Find where the given text appears and provide that cell's center as (x, y) coordinate. 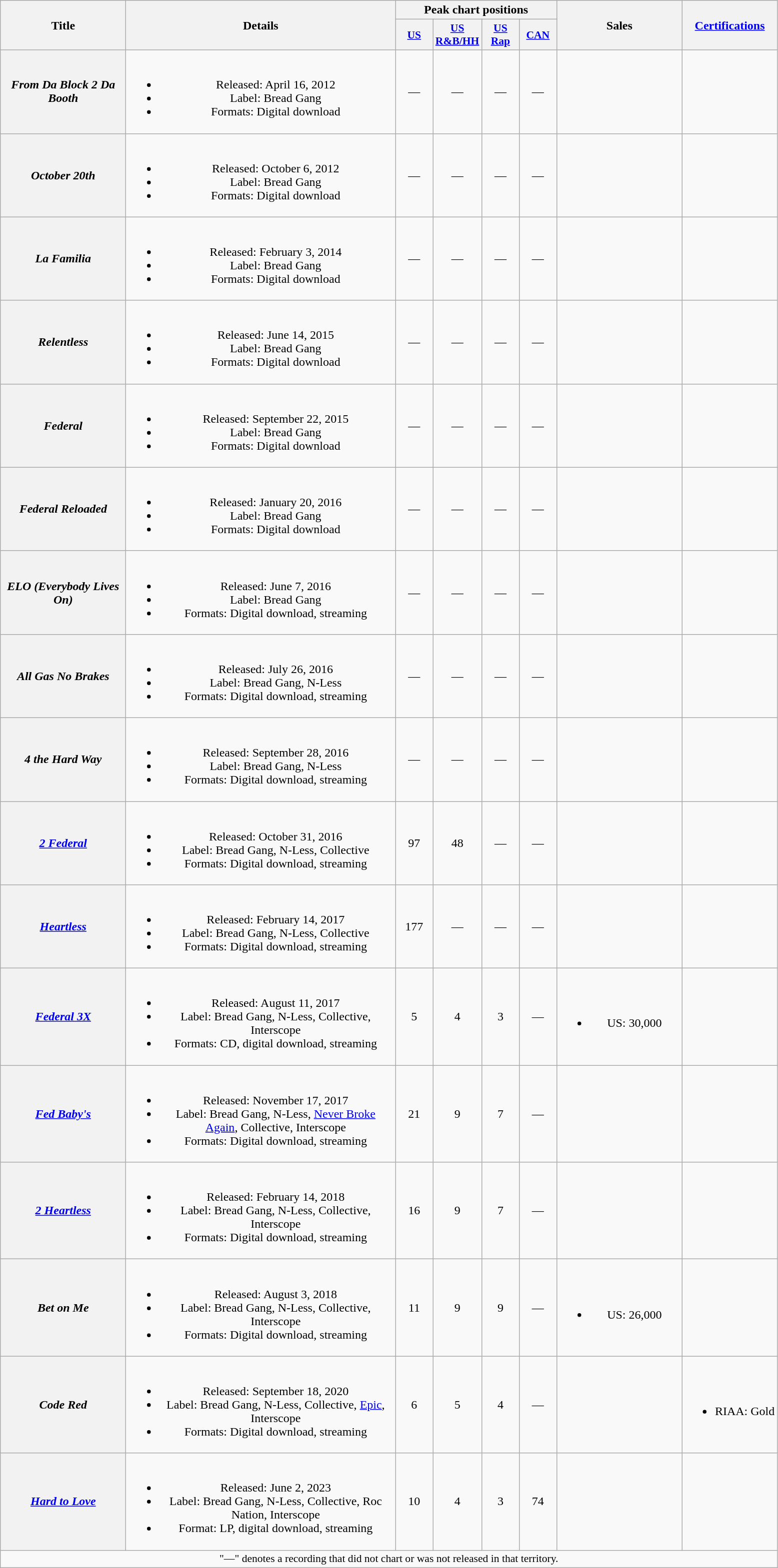
CAN (538, 35)
Relentless (63, 342)
US: 26,000 (619, 1308)
Federal (63, 426)
74 (538, 1502)
97 (414, 843)
6 (414, 1405)
All Gas No Brakes (63, 676)
Federal 3X (63, 1017)
"—" denotes a recording that did not chart or was not released in that territory. (389, 1559)
16 (414, 1211)
Released: February 3, 2014Label: Bread GangFormats: Digital download (261, 259)
Released: August 3, 2018Label: Bread Gang, N-Less, Collective, InterscopeFormats: Digital download, streaming (261, 1308)
USRap (500, 35)
Sales (619, 25)
Released: October 6, 2012Label: Bread GangFormats: Digital download (261, 175)
Peak chart positions (476, 10)
2 Federal (63, 843)
Released: September 28, 2016Label: Bread Gang, N-LessFormats: Digital download, streaming (261, 760)
Released: February 14, 2018Label: Bread Gang, N-Less, Collective, InterscopeFormats: Digital download, streaming (261, 1211)
Code Red (63, 1405)
October 20th (63, 175)
Released: August 11, 2017Label: Bread Gang, N-Less, Collective, InterscopeFormats: CD, digital download, streaming (261, 1017)
Details (261, 25)
11 (414, 1308)
ELO (Everybody Lives On) (63, 593)
Certifications (729, 25)
Released: June 14, 2015Label: Bread GangFormats: Digital download (261, 342)
2 Heartless (63, 1211)
Fed Baby's (63, 1114)
21 (414, 1114)
Title (63, 25)
Released: January 20, 2016Label: Bread GangFormats: Digital download (261, 509)
La Familia (63, 259)
Released: July 26, 2016Label: Bread Gang, N-LessFormats: Digital download, streaming (261, 676)
US: 30,000 (619, 1017)
177 (414, 926)
4 the Hard Way (63, 760)
Released: June 2, 2023Label: Bread Gang, N-Less, Collective, Roc Nation, InterscopeFormat: LP, digital download, streaming (261, 1502)
Released: February 14, 2017Label: Bread Gang, N-Less, CollectiveFormats: Digital download, streaming (261, 926)
Released: April 16, 2012Label: Bread GangFormats: Digital download (261, 92)
Federal Reloaded (63, 509)
10 (414, 1502)
RIAA: Gold (729, 1405)
USR&B/HH (457, 35)
Hard to Love (63, 1502)
Bet on Me (63, 1308)
Released: September 22, 2015Label: Bread GangFormats: Digital download (261, 426)
Released: September 18, 2020Label: Bread Gang, N-Less, Collective, Epic, InterscopeFormats: Digital download, streaming (261, 1405)
Released: November 17, 2017Label: Bread Gang, N-Less, Never Broke Again, Collective, InterscopeFormats: Digital download, streaming (261, 1114)
Released: June 7, 2016Label: Bread GangFormats: Digital download, streaming (261, 593)
48 (457, 843)
US (414, 35)
Heartless (63, 926)
Released: October 31, 2016Label: Bread Gang, N-Less, CollectiveFormats: Digital download, streaming (261, 843)
From Da Block 2 Da Booth (63, 92)
